Find where the given text appears and provide that cell's center as [X, Y] coordinate. 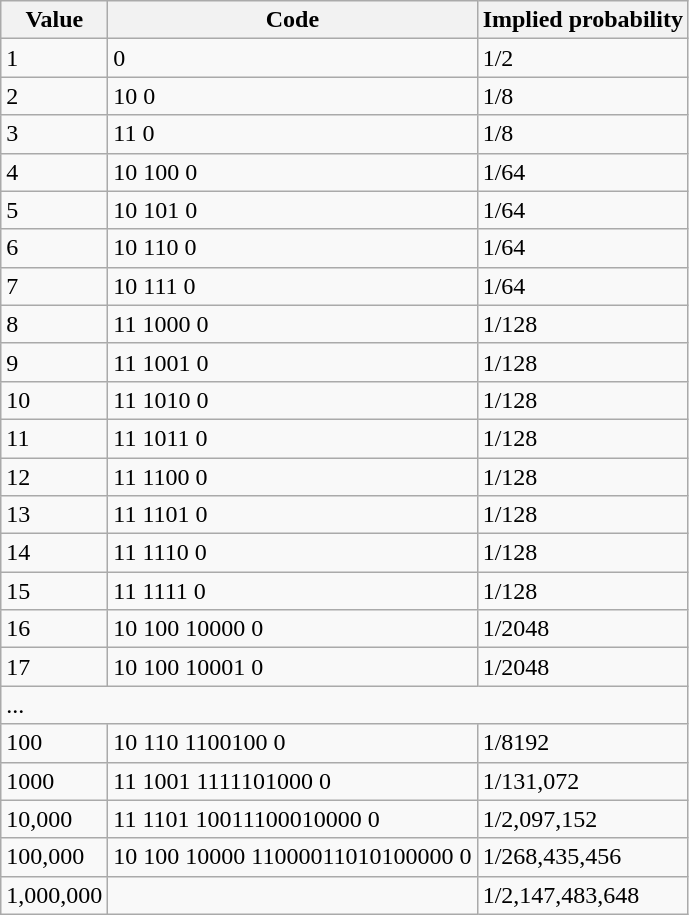
2 [54, 96]
10 [54, 400]
10 100 10000 11000011010100000 0 [292, 857]
16 [54, 629]
13 [54, 515]
11 1101 10011100010000 0 [292, 819]
1/8192 [582, 743]
11 1000 0 [292, 324]
10 111 0 [292, 286]
3 [54, 134]
4 [54, 172]
10 0 [292, 96]
100,000 [54, 857]
1 [54, 58]
... [345, 705]
1000 [54, 781]
11 1100 0 [292, 477]
10 101 0 [292, 210]
1/2 [582, 58]
11 1010 0 [292, 400]
1/2,097,152 [582, 819]
100 [54, 743]
11 1011 0 [292, 438]
1/131,072 [582, 781]
Implied probability [582, 20]
17 [54, 667]
10 110 0 [292, 248]
14 [54, 553]
11 [54, 438]
11 1110 0 [292, 553]
11 1001 1111101000 0 [292, 781]
11 1001 0 [292, 362]
10,000 [54, 819]
11 1101 0 [292, 515]
0 [292, 58]
5 [54, 210]
10 110 1100100 0 [292, 743]
12 [54, 477]
10 100 10001 0 [292, 667]
11 1111 0 [292, 591]
10 100 10000 0 [292, 629]
15 [54, 591]
1/2,147,483,648 [582, 895]
Code [292, 20]
6 [54, 248]
1,000,000 [54, 895]
7 [54, 286]
Value [54, 20]
11 0 [292, 134]
9 [54, 362]
1/268,435,456 [582, 857]
10 100 0 [292, 172]
8 [54, 324]
